Find where the given text appears and provide that cell's center as [X, Y] coordinate. 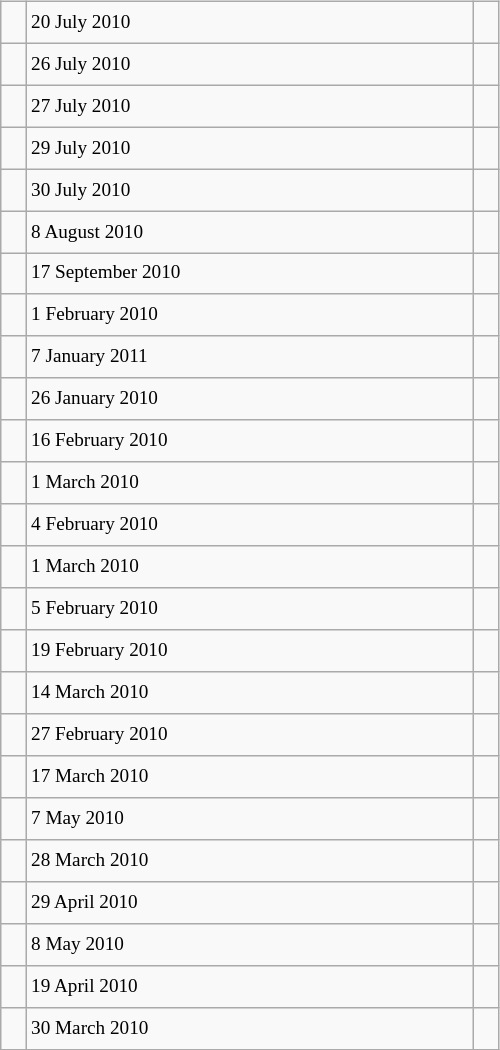
20 July 2010 [249, 22]
28 March 2010 [249, 861]
17 March 2010 [249, 777]
4 February 2010 [249, 525]
26 July 2010 [249, 64]
27 February 2010 [249, 735]
7 January 2011 [249, 357]
26 January 2010 [249, 399]
8 August 2010 [249, 232]
17 September 2010 [249, 274]
5 February 2010 [249, 609]
19 April 2010 [249, 986]
8 May 2010 [249, 944]
16 February 2010 [249, 441]
29 July 2010 [249, 148]
30 March 2010 [249, 1028]
14 March 2010 [249, 693]
27 July 2010 [249, 106]
19 February 2010 [249, 651]
29 April 2010 [249, 902]
7 May 2010 [249, 819]
1 February 2010 [249, 315]
30 July 2010 [249, 190]
